Return the [x, y] coordinate for the center point of the cell that contains the specified text.  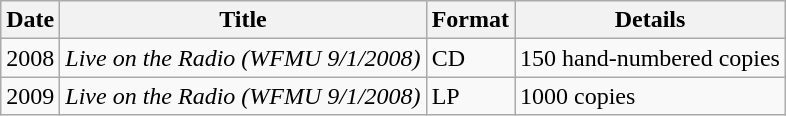
Date [30, 20]
LP [470, 96]
1000 copies [650, 96]
2009 [30, 96]
2008 [30, 58]
Details [650, 20]
150 hand-numbered copies [650, 58]
Title [243, 20]
Format [470, 20]
CD [470, 58]
